For the text-containing cell, return its midpoint in [X, Y] coordinate format. 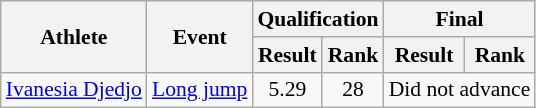
28 [352, 90]
Event [200, 36]
Final [460, 19]
Did not advance [460, 90]
5.29 [287, 90]
Athlete [74, 36]
Ivanesia Djedjo [74, 90]
Qualification [318, 19]
Long jump [200, 90]
